Extract the (x, y) coordinate from the center of the cell holding the provided text.  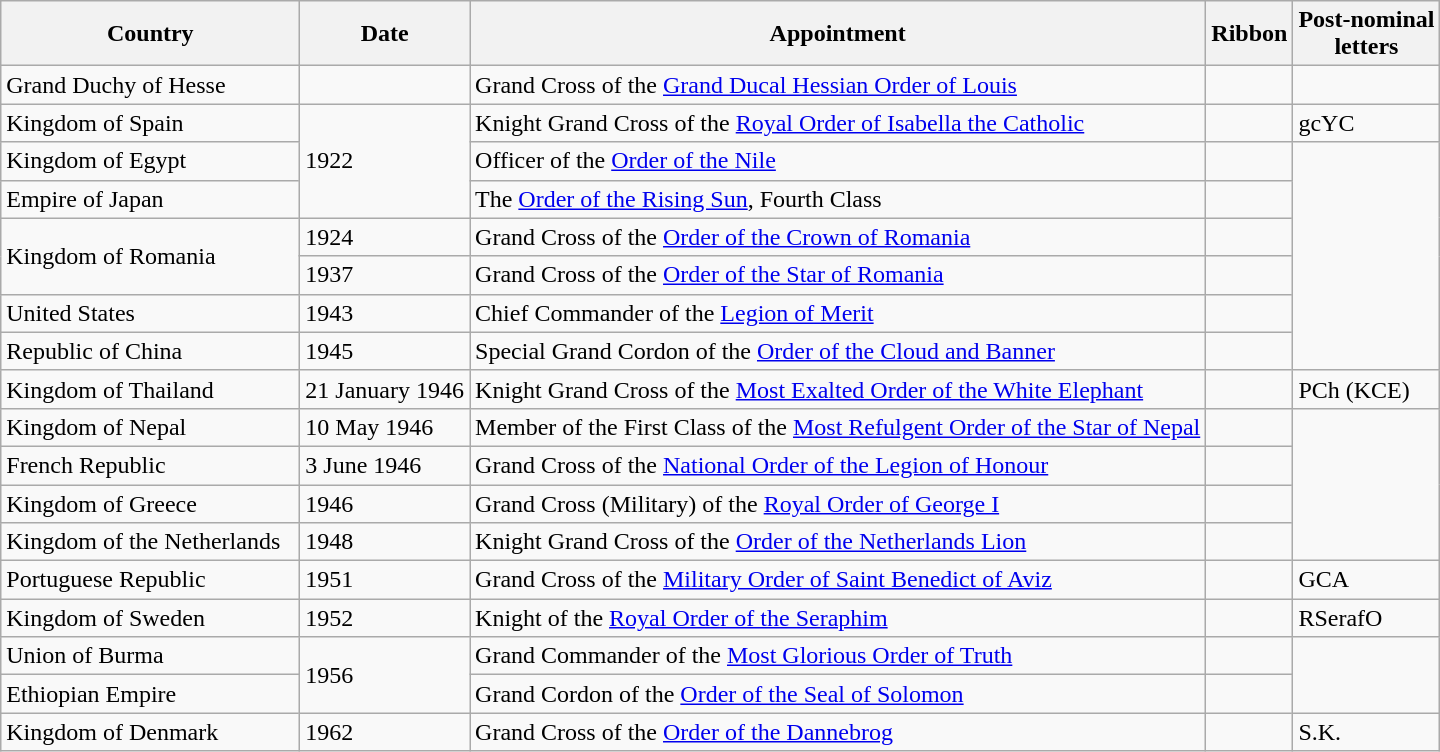
Grand Cross of the Order of the Star of Romania (838, 275)
1937 (385, 275)
Appointment (838, 34)
Grand Cordon of the Order of the Seal of Solomon (838, 694)
1922 (385, 161)
Grand Cross of the Grand Ducal Hessian Order of Louis (838, 85)
The Order of the Rising Sun, Fourth Class (838, 199)
Member of the First Class of the Most Refulgent Order of the Star of Nepal (838, 427)
Chief Commander of the Legion of Merit (838, 313)
Knight Grand Cross of the Most Exalted Order of the White Elephant (838, 389)
Grand Cross of the Order of the Dannebrog (838, 732)
21 January 1946 (385, 389)
1962 (385, 732)
Ethiopian Empire (150, 694)
Portuguese Republic (150, 580)
1951 (385, 580)
S.K. (1366, 732)
PCh (KCE) (1366, 389)
10 May 1946 (385, 427)
RSerafO (1366, 618)
Officer of the Order of the Nile (838, 161)
Kingdom of Nepal (150, 427)
Grand Cross of the National Order of the Legion of Honour (838, 465)
Date (385, 34)
Grand Cross of the Military Order of Saint Benedict of Aviz (838, 580)
Post-nominalletters (1366, 34)
Knight Grand Cross of the Order of the Netherlands Lion (838, 542)
Knight Grand Cross of the Royal Order of Isabella the Catholic (838, 123)
Grand Duchy of Hesse (150, 85)
Kingdom of Spain (150, 123)
gcYC (1366, 123)
Kingdom of Greece (150, 503)
Republic of China (150, 351)
Grand Cross (Military) of the Royal Order of George I (838, 503)
1943 (385, 313)
1952 (385, 618)
Kingdom of Sweden (150, 618)
1924 (385, 237)
Kingdom of Egypt (150, 161)
GCA (1366, 580)
Country (150, 34)
United States (150, 313)
Kingdom of Romania (150, 256)
1956 (385, 675)
Kingdom of Thailand (150, 389)
3 June 1946 (385, 465)
Union of Burma (150, 656)
Grand Commander of the Most Glorious Order of Truth (838, 656)
Kingdom of the Netherlands (150, 542)
Ribbon (1250, 34)
Special Grand Cordon of the Order of the Cloud and Banner (838, 351)
Kingdom of Denmark (150, 732)
1945 (385, 351)
Empire of Japan (150, 199)
French Republic (150, 465)
1946 (385, 503)
Grand Cross of the Order of the Crown of Romania (838, 237)
Knight of the Royal Order of the Seraphim (838, 618)
1948 (385, 542)
